For the text-containing cell, return its midpoint in (X, Y) coordinate format. 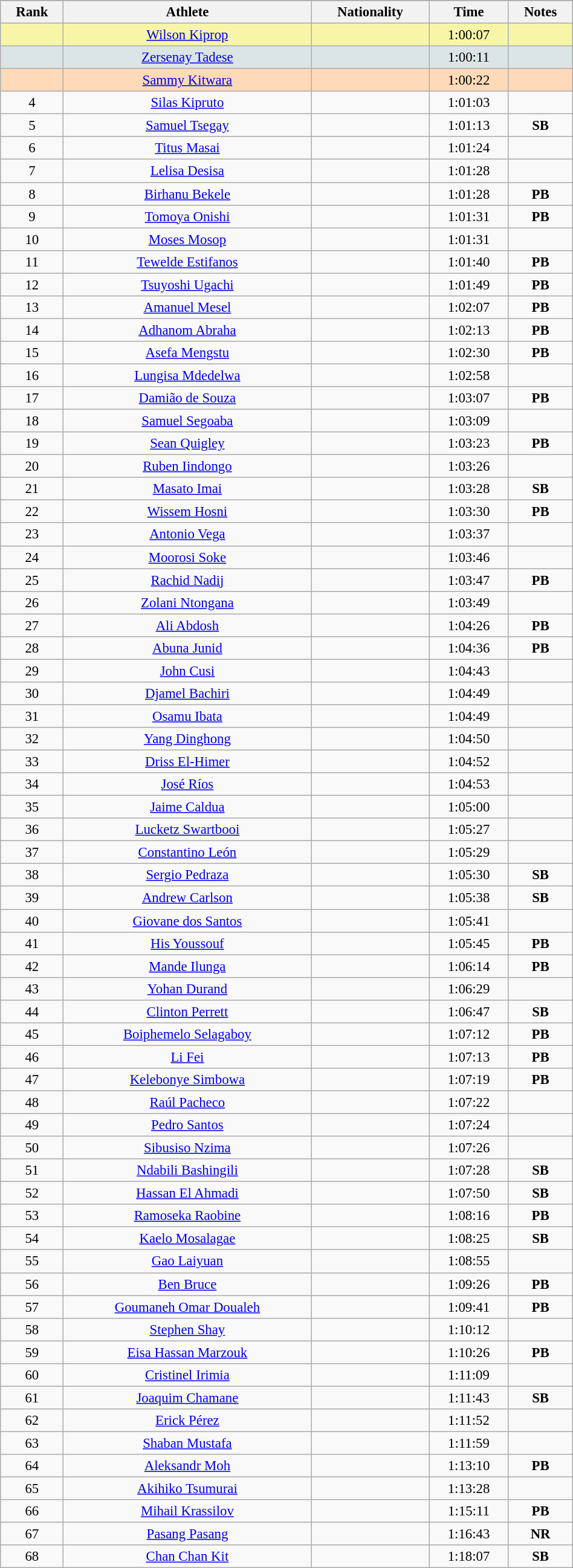
Stephen Shay (187, 1329)
17 (32, 398)
27 (32, 625)
1:07:22 (469, 1102)
Amanuel Mesel (187, 308)
1:07:24 (469, 1125)
Notes (540, 12)
Raúl Pacheco (187, 1102)
45 (32, 1034)
25 (32, 580)
36 (32, 830)
21 (32, 489)
Birhanu Bekele (187, 194)
23 (32, 535)
Lucketz Swartbooi (187, 830)
1:01:13 (469, 126)
54 (32, 1239)
29 (32, 671)
1:15:11 (469, 1511)
Rachid Nadij (187, 580)
1:03:07 (469, 398)
Sammy Kitwara (187, 80)
1:03:47 (469, 580)
Chan Chan Kit (187, 1557)
Sibusiso Nzima (187, 1148)
1:07:13 (469, 1057)
Driss El-Himer (187, 762)
1:00:07 (469, 35)
Kelebonye Simbowa (187, 1080)
1:05:45 (469, 943)
1:06:47 (469, 1011)
11 (32, 262)
Clinton Perrett (187, 1011)
1:00:11 (469, 57)
Ramoseka Raobine (187, 1216)
1:02:58 (469, 375)
Lelisa Desisa (187, 171)
Andrew Carlson (187, 898)
38 (32, 876)
Ali Abdosh (187, 625)
Athlete (187, 12)
41 (32, 943)
Mande Ilunga (187, 966)
56 (32, 1284)
1:08:55 (469, 1262)
Zolani Ntongana (187, 602)
12 (32, 285)
Kaelo Mosalagae (187, 1239)
1:05:38 (469, 898)
Abuna Junid (187, 648)
Moorosi Soke (187, 557)
1:07:26 (469, 1148)
1:01:49 (469, 285)
37 (32, 853)
Zersenay Tadese (187, 57)
64 (32, 1466)
1:07:50 (469, 1193)
1:11:59 (469, 1443)
1:04:43 (469, 671)
Sergio Pedraza (187, 876)
10 (32, 239)
51 (32, 1170)
Pedro Santos (187, 1125)
Tomoya Onishi (187, 216)
John Cusi (187, 671)
1:05:29 (469, 853)
1:10:26 (469, 1352)
1:18:07 (469, 1557)
Moses Mosop (187, 239)
Silas Kipruto (187, 103)
19 (32, 444)
1:08:25 (469, 1239)
53 (32, 1216)
Lungisa Mdedelwa (187, 375)
1:05:00 (469, 807)
16 (32, 375)
1:07:19 (469, 1080)
30 (32, 694)
58 (32, 1329)
1:02:13 (469, 330)
Wissem Hosni (187, 512)
55 (32, 1262)
Giovane dos Santos (187, 921)
Boiphemelo Selagaboy (187, 1034)
1:04:26 (469, 625)
Erick Pérez (187, 1421)
1:01:40 (469, 262)
Tsuyoshi Ugachi (187, 285)
15 (32, 353)
68 (32, 1557)
39 (32, 898)
Ben Bruce (187, 1284)
1:09:41 (469, 1307)
Time (469, 12)
43 (32, 989)
66 (32, 1511)
40 (32, 921)
60 (32, 1375)
28 (32, 648)
Samuel Tsegay (187, 126)
1:11:52 (469, 1421)
1:04:36 (469, 648)
Pasang Pasang (187, 1534)
Cristinel Irimia (187, 1375)
50 (32, 1148)
Yohan Durand (187, 989)
Wilson Kiprop (187, 35)
Masato Imai (187, 489)
42 (32, 966)
1:04:52 (469, 762)
18 (32, 421)
Damião de Souza (187, 398)
Rank (32, 12)
49 (32, 1125)
59 (32, 1352)
Titus Masai (187, 148)
1:07:28 (469, 1170)
1:10:12 (469, 1329)
Antonio Vega (187, 535)
1:03:37 (469, 535)
6 (32, 148)
1:09:26 (469, 1284)
1:08:16 (469, 1216)
20 (32, 466)
63 (32, 1443)
Tewelde Estifanos (187, 262)
1:03:30 (469, 512)
Sean Quigley (187, 444)
Ndabili Bashingili (187, 1170)
1:05:30 (469, 876)
61 (32, 1398)
Gao Laiyuan (187, 1262)
Joaquim Chamane (187, 1398)
14 (32, 330)
35 (32, 807)
13 (32, 308)
7 (32, 171)
31 (32, 716)
Eisa Hassan Marzouk (187, 1352)
52 (32, 1193)
57 (32, 1307)
Ruben Iindongo (187, 466)
Hassan El Ahmadi (187, 1193)
1:01:24 (469, 148)
1:02:07 (469, 308)
Osamu Ibata (187, 716)
47 (32, 1080)
1:13:28 (469, 1489)
44 (32, 1011)
1:03:26 (469, 466)
1:06:14 (469, 966)
Goumaneh Omar Doualeh (187, 1307)
9 (32, 216)
Djamel Bachiri (187, 694)
NR (540, 1534)
Samuel Segoaba (187, 421)
4 (32, 103)
Nationality (370, 12)
1:11:09 (469, 1375)
Adhanom Abraha (187, 330)
67 (32, 1534)
1:03:46 (469, 557)
His Youssouf (187, 943)
Akihiko Tsumurai (187, 1489)
1:03:28 (469, 489)
Jaime Caldua (187, 807)
8 (32, 194)
1:07:12 (469, 1034)
Li Fei (187, 1057)
Constantino León (187, 853)
1:03:09 (469, 421)
Mihail Krassilov (187, 1511)
34 (32, 784)
48 (32, 1102)
1:04:53 (469, 784)
1:04:50 (469, 739)
32 (32, 739)
24 (32, 557)
1:03:49 (469, 602)
62 (32, 1421)
Shaban Mustafa (187, 1443)
Aleksandr Moh (187, 1466)
1:05:27 (469, 830)
65 (32, 1489)
Asefa Mengstu (187, 353)
46 (32, 1057)
22 (32, 512)
1:06:29 (469, 989)
1:02:30 (469, 353)
26 (32, 602)
1:11:43 (469, 1398)
1:00:22 (469, 80)
1:05:41 (469, 921)
1:01:03 (469, 103)
1:03:23 (469, 444)
33 (32, 762)
Yang Dinghong (187, 739)
1:16:43 (469, 1534)
José Ríos (187, 784)
1:13:10 (469, 1466)
5 (32, 126)
